Capture the cell that displays the provided text and extract its [x, y] central coordinate. 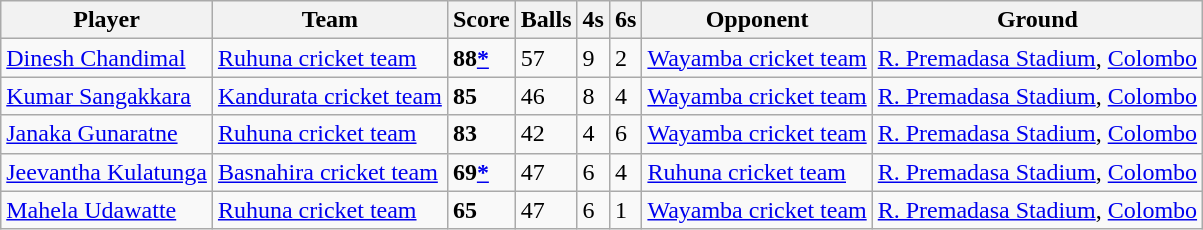
9 [593, 58]
6s [625, 20]
4s [593, 20]
Kandurata cricket team [330, 96]
Ground [1037, 20]
Mahela Udawatte [107, 210]
Player [107, 20]
46 [546, 96]
Opponent [757, 20]
Basnahira cricket team [330, 172]
69* [481, 172]
Jeevantha Kulatunga [107, 172]
Balls [546, 20]
Dinesh Chandimal [107, 58]
2 [625, 58]
65 [481, 210]
8 [593, 96]
Kumar Sangakkara [107, 96]
83 [481, 134]
88* [481, 58]
57 [546, 58]
85 [481, 96]
1 [625, 210]
Janaka Gunaratne [107, 134]
Score [481, 20]
Team [330, 20]
42 [546, 134]
